Detect which cell encompasses the target text, then output its [x, y] center coordinate. 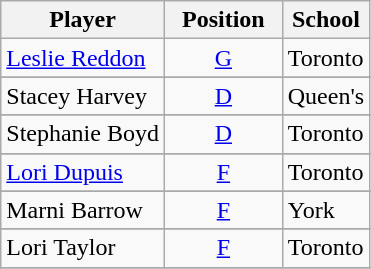
Position [223, 20]
Lori Dupuis [83, 172]
G [223, 58]
Marni Barrow [83, 210]
Stephanie Boyd [83, 134]
School [326, 20]
Lori Taylor [83, 248]
Stacey Harvey [83, 96]
Queen's [326, 96]
Leslie Reddon [83, 58]
York [326, 210]
Player [83, 20]
